Determine the [X, Y] coordinate at the center of the cell enclosing the given text.  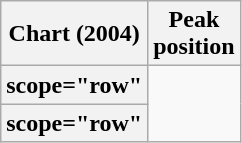
Peakposition [194, 34]
Chart (2004) [74, 34]
